Output the (x, y) coordinate of the center of the cell containing the given text.  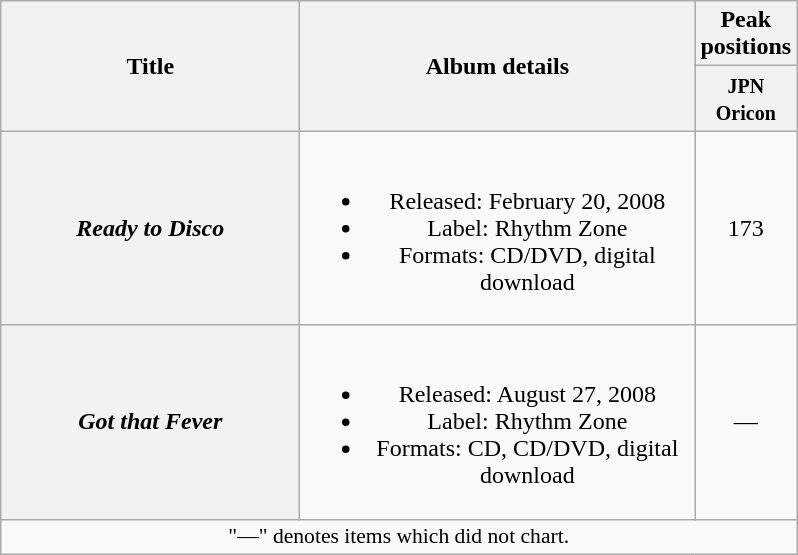
— (746, 422)
Got that Fever (150, 422)
Released: August 27, 2008Label: Rhythm ZoneFormats: CD, CD/DVD, digital download (498, 422)
Released: February 20, 2008Label: Rhythm ZoneFormats: CD/DVD, digital download (498, 228)
173 (746, 228)
Album details (498, 66)
Title (150, 66)
JPNOricon (746, 98)
Ready to Disco (150, 228)
"—" denotes items which did not chart. (399, 537)
Peak positions (746, 34)
